Detect which cell encompasses the target text, then output its [X, Y] center coordinate. 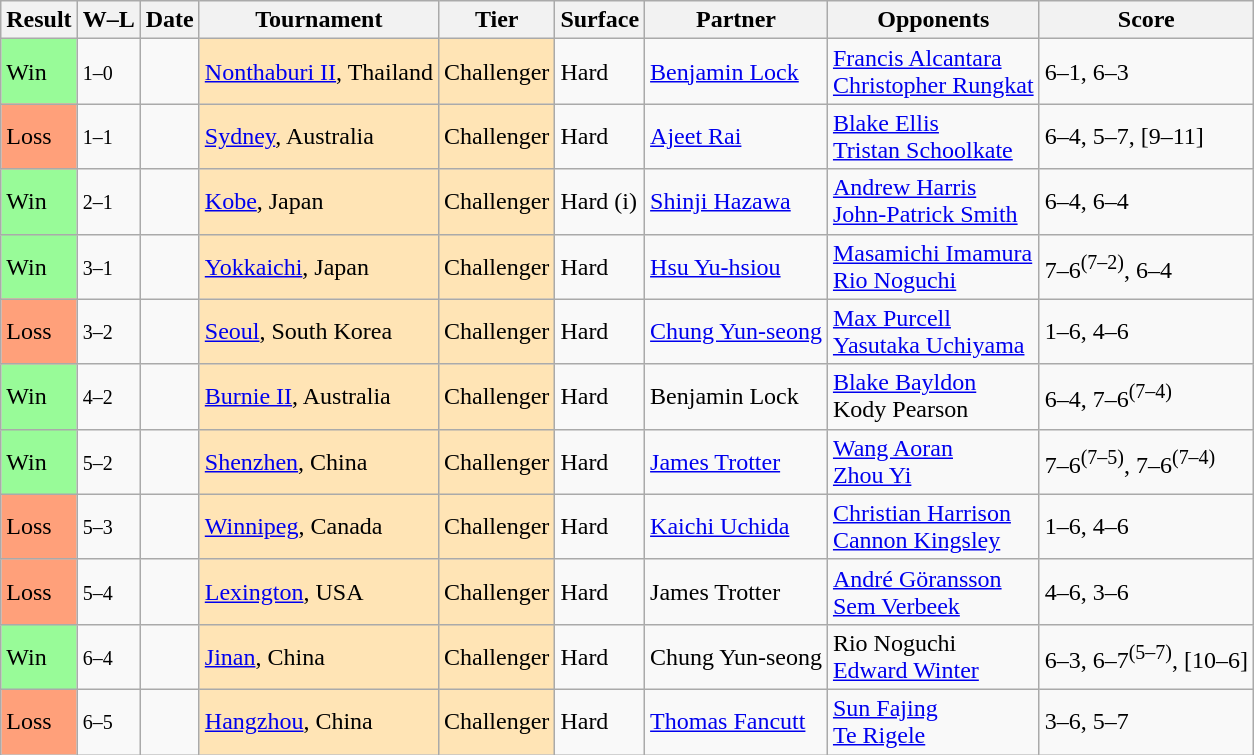
W–L [108, 20]
Burnie II, Australia [318, 396]
Francis Alcantara Christopher Rungkat [933, 72]
4–6, 3–6 [1146, 592]
Ajeet Rai [736, 136]
Shenzhen, China [318, 462]
1–0 [108, 72]
3–2 [108, 332]
Jinan, China [318, 656]
Result [39, 20]
Kaichi Uchida [736, 526]
Seoul, South Korea [318, 332]
2–1 [108, 202]
Hangzhou, China [318, 722]
André Göransson Sem Verbeek [933, 592]
Shinji Hazawa [736, 202]
Opponents [933, 20]
7–6(7–5), 7–6(7–4) [1146, 462]
Nonthaburi II, Thailand [318, 72]
4–2 [108, 396]
6–5 [108, 722]
6–4, 7–6(7–4) [1146, 396]
Andrew Harris John-Patrick Smith [933, 202]
7–6(7–2), 6–4 [1146, 266]
Lexington, USA [318, 592]
5–2 [108, 462]
Score [1146, 20]
6–4 [108, 656]
3–6, 5–7 [1146, 722]
Hard (i) [600, 202]
Blake Ellis Tristan Schoolkate [933, 136]
Max Purcell Yasutaka Uchiyama [933, 332]
6–4, 6–4 [1146, 202]
Tier [496, 20]
Surface [600, 20]
Sydney, Australia [318, 136]
Thomas Fancutt [736, 722]
Sun Fajing Te Rigele [933, 722]
6–4, 5–7, [9–11] [1146, 136]
3–1 [108, 266]
Date [170, 20]
Blake Bayldon Kody Pearson [933, 396]
5–4 [108, 592]
6–1, 6–3 [1146, 72]
Rio Noguchi Edward Winter [933, 656]
Christian Harrison Cannon Kingsley [933, 526]
Hsu Yu-hsiou [736, 266]
Partner [736, 20]
Yokkaichi, Japan [318, 266]
Tournament [318, 20]
6–3, 6–7(5–7), [10–6] [1146, 656]
Winnipeg, Canada [318, 526]
5–3 [108, 526]
1–1 [108, 136]
Kobe, Japan [318, 202]
Wang Aoran Zhou Yi [933, 462]
Masamichi Imamura Rio Noguchi [933, 266]
